For the text-containing cell, return its midpoint in [X, Y] coordinate format. 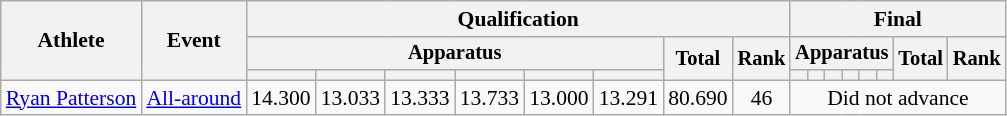
13.000 [558, 98]
13.333 [420, 98]
All-around [194, 98]
Did not advance [898, 98]
Ryan Patterson [72, 98]
13.033 [350, 98]
46 [762, 98]
14.300 [280, 98]
13.733 [490, 98]
Athlete [72, 40]
Final [898, 19]
80.690 [698, 98]
13.291 [628, 98]
Qualification [518, 19]
Event [194, 40]
